Determine the (x, y) coordinate at the center of the cell enclosing the given text.  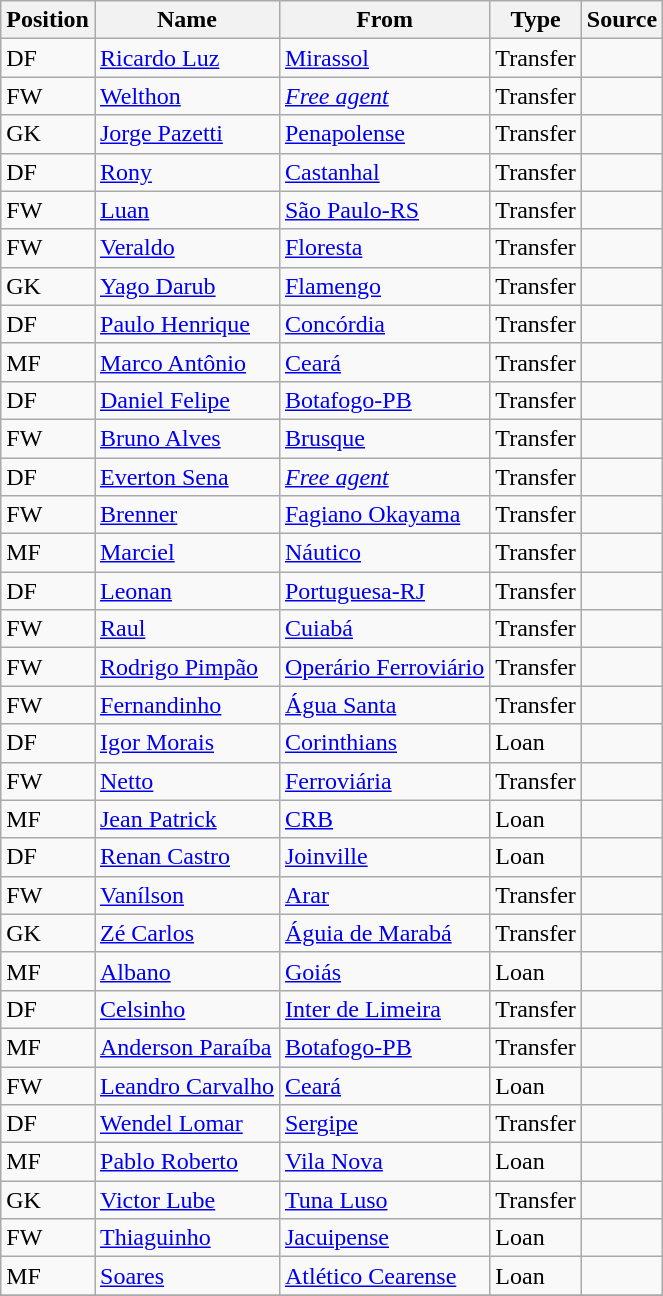
Zé Carlos (186, 933)
Inter de Limeira (384, 1009)
Position (48, 20)
Type (536, 20)
Marciel (186, 553)
Arar (384, 895)
Veraldo (186, 248)
Leonan (186, 591)
Marco Antônio (186, 362)
Cuiabá (384, 629)
Yago Darub (186, 286)
Name (186, 20)
Portuguesa-RJ (384, 591)
Brenner (186, 515)
Renan Castro (186, 857)
Daniel Felipe (186, 400)
Ricardo Luz (186, 58)
Floresta (384, 248)
Tuna Luso (384, 1200)
Leandro Carvalho (186, 1085)
São Paulo-RS (384, 210)
Albano (186, 971)
Castanhal (384, 172)
Corinthians (384, 743)
Jacuipense (384, 1238)
Celsinho (186, 1009)
Thiaguinho (186, 1238)
Raul (186, 629)
Luan (186, 210)
Concórdia (384, 324)
Netto (186, 781)
Sergipe (384, 1124)
Penapolense (384, 134)
Flamengo (384, 286)
Fagiano Okayama (384, 515)
Mirassol (384, 58)
Vila Nova (384, 1162)
Náutico (384, 553)
Rodrigo Pimpão (186, 667)
Brusque (384, 438)
Igor Morais (186, 743)
Joinville (384, 857)
Ferroviária (384, 781)
CRB (384, 819)
Paulo Henrique (186, 324)
Wendel Lomar (186, 1124)
Águia de Marabá (384, 933)
Anderson Paraíba (186, 1047)
Everton Sena (186, 477)
From (384, 20)
Atlético Cearense (384, 1276)
Vanílson (186, 895)
Victor Lube (186, 1200)
Jean Patrick (186, 819)
Água Santa (384, 705)
Rony (186, 172)
Operário Ferroviário (384, 667)
Source (622, 20)
Pablo Roberto (186, 1162)
Welthon (186, 96)
Fernandinho (186, 705)
Goiás (384, 971)
Jorge Pazetti (186, 134)
Bruno Alves (186, 438)
Soares (186, 1276)
